Capture the cell that displays the provided text and extract its (x, y) central coordinate. 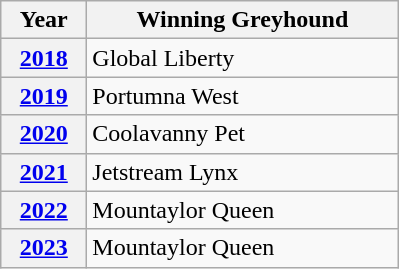
2023 (44, 248)
2020 (44, 134)
Global Liberty (242, 58)
2019 (44, 96)
Winning Greyhound (242, 20)
2018 (44, 58)
Jetstream Lynx (242, 172)
Coolavanny Pet (242, 134)
2021 (44, 172)
Portumna West (242, 96)
2022 (44, 210)
Year (44, 20)
